Output the [x, y] coordinate of the center of the cell containing the given text.  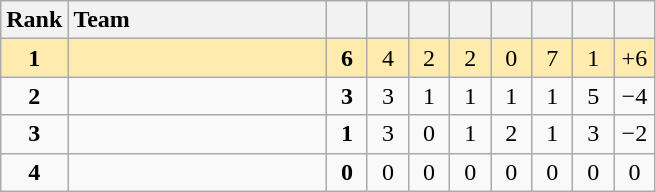
Team [198, 20]
+6 [634, 58]
7 [552, 58]
−2 [634, 134]
Rank [34, 20]
6 [346, 58]
5 [594, 96]
−4 [634, 96]
